From the cell containing the given text, extract its center point as (X, Y) coordinate. 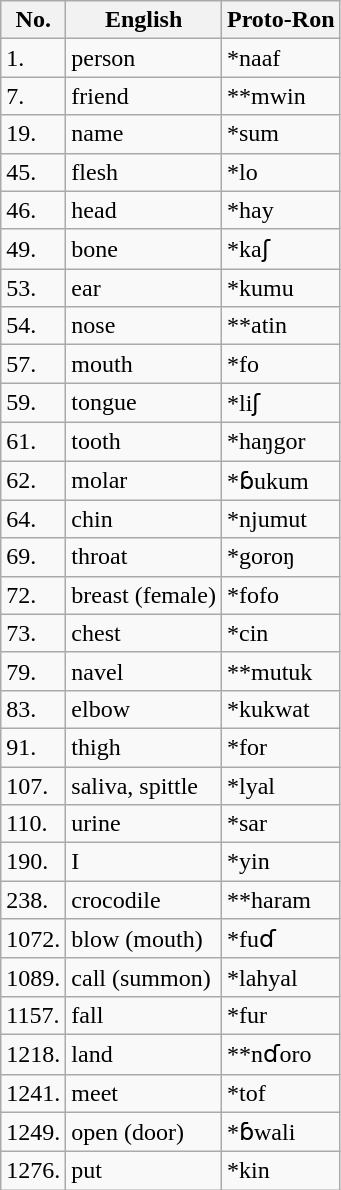
91. (34, 747)
molar (144, 480)
110. (34, 824)
crocodile (144, 900)
*fofo (280, 595)
land (144, 1054)
No. (34, 20)
*yin (280, 862)
*goroŋ (280, 557)
fall (144, 1015)
chin (144, 519)
flesh (144, 172)
ear (144, 288)
57. (34, 364)
19. (34, 134)
*kumu (280, 288)
79. (34, 671)
238. (34, 900)
*cin (280, 633)
thigh (144, 747)
*njumut (280, 519)
friend (144, 96)
person (144, 58)
**nɗoro (280, 1054)
English (144, 20)
*kaʃ (280, 249)
urine (144, 824)
*liʃ (280, 403)
*kukwat (280, 709)
1241. (34, 1093)
nose (144, 326)
throat (144, 557)
*lo (280, 172)
*tof (280, 1093)
69. (34, 557)
49. (34, 249)
*lahyal (280, 977)
1. (34, 58)
mouth (144, 364)
name (144, 134)
meet (144, 1093)
*fur (280, 1015)
*sar (280, 824)
open (door) (144, 1132)
59. (34, 403)
*lyal (280, 785)
put (144, 1171)
54. (34, 326)
62. (34, 480)
72. (34, 595)
1157. (34, 1015)
elbow (144, 709)
64. (34, 519)
**haram (280, 900)
1218. (34, 1054)
45. (34, 172)
**mwin (280, 96)
*sum (280, 134)
*fo (280, 364)
breast (female) (144, 595)
107. (34, 785)
1089. (34, 977)
saliva, spittle (144, 785)
**atin (280, 326)
chest (144, 633)
7. (34, 96)
1276. (34, 1171)
head (144, 210)
*ɓukum (280, 480)
61. (34, 441)
46. (34, 210)
53. (34, 288)
1249. (34, 1132)
73. (34, 633)
1072. (34, 939)
tooth (144, 441)
navel (144, 671)
I (144, 862)
*hay (280, 210)
tongue (144, 403)
bone (144, 249)
**mutuk (280, 671)
blow (mouth) (144, 939)
Proto-Ron (280, 20)
*for (280, 747)
*kin (280, 1171)
*haŋgor (280, 441)
*ɓwali (280, 1132)
*fuɗ (280, 939)
call (summon) (144, 977)
*naaf (280, 58)
83. (34, 709)
190. (34, 862)
